Extract the [x, y] coordinate from the center of the cell holding the provided text.  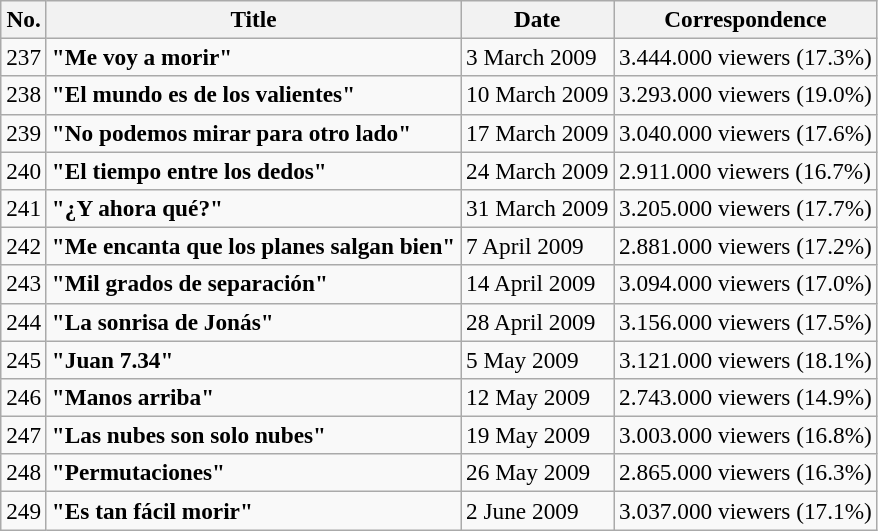
14 April 2009 [538, 284]
3.037.000 viewers (17.1%) [746, 510]
3.156.000 viewers (17.5%) [746, 322]
24 March 2009 [538, 170]
"No podemos mirar para otro lado" [253, 133]
Title [253, 19]
"Permutaciones" [253, 473]
2.881.000 viewers (17.2%) [746, 246]
"Es tan fácil morir" [253, 510]
Correspondence [746, 19]
245 [24, 359]
Date [538, 19]
"Manos arriba" [253, 397]
247 [24, 435]
28 April 2009 [538, 322]
3 March 2009 [538, 57]
3.094.000 viewers (17.0%) [746, 284]
242 [24, 246]
2.865.000 viewers (16.3%) [746, 473]
2.911.000 viewers (16.7%) [746, 170]
10 March 2009 [538, 95]
12 May 2009 [538, 397]
"Mil grados de separación" [253, 284]
3.293.000 viewers (19.0%) [746, 95]
No. [24, 19]
31 March 2009 [538, 208]
249 [24, 510]
3.121.000 viewers (18.1%) [746, 359]
243 [24, 284]
248 [24, 473]
244 [24, 322]
"Juan 7.34" [253, 359]
5 May 2009 [538, 359]
"Las nubes son solo nubes" [253, 435]
"¿Y ahora qué?" [253, 208]
2.743.000 viewers (14.9%) [746, 397]
"La sonrisa de Jonás" [253, 322]
3.205.000 viewers (17.7%) [746, 208]
3.444.000 viewers (17.3%) [746, 57]
237 [24, 57]
2 June 2009 [538, 510]
7 April 2009 [538, 246]
246 [24, 397]
"El mundo es de los valientes" [253, 95]
239 [24, 133]
3.040.000 viewers (17.6%) [746, 133]
17 March 2009 [538, 133]
19 May 2009 [538, 435]
240 [24, 170]
"Me voy a morir" [253, 57]
238 [24, 95]
3.003.000 viewers (16.8%) [746, 435]
26 May 2009 [538, 473]
"Me encanta que los planes salgan bien" [253, 246]
"El tiempo entre los dedos" [253, 170]
241 [24, 208]
